Detect which cell encompasses the target text, then output its [X, Y] center coordinate. 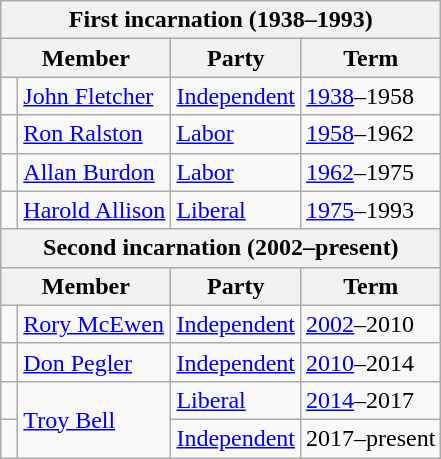
1958–1962 [371, 134]
Rory McEwen [94, 324]
Troy Bell [94, 419]
Ron Ralston [94, 134]
Harold Allison [94, 210]
Don Pegler [94, 362]
2002–2010 [371, 324]
2017–present [371, 438]
First incarnation (1938–1993) [221, 20]
1962–1975 [371, 172]
Second incarnation (2002–present) [221, 248]
John Fletcher [94, 96]
Allan Burdon [94, 172]
2010–2014 [371, 362]
1975–1993 [371, 210]
1938–1958 [371, 96]
2014–2017 [371, 400]
